Find where the given text appears and provide that cell's center as (x, y) coordinate. 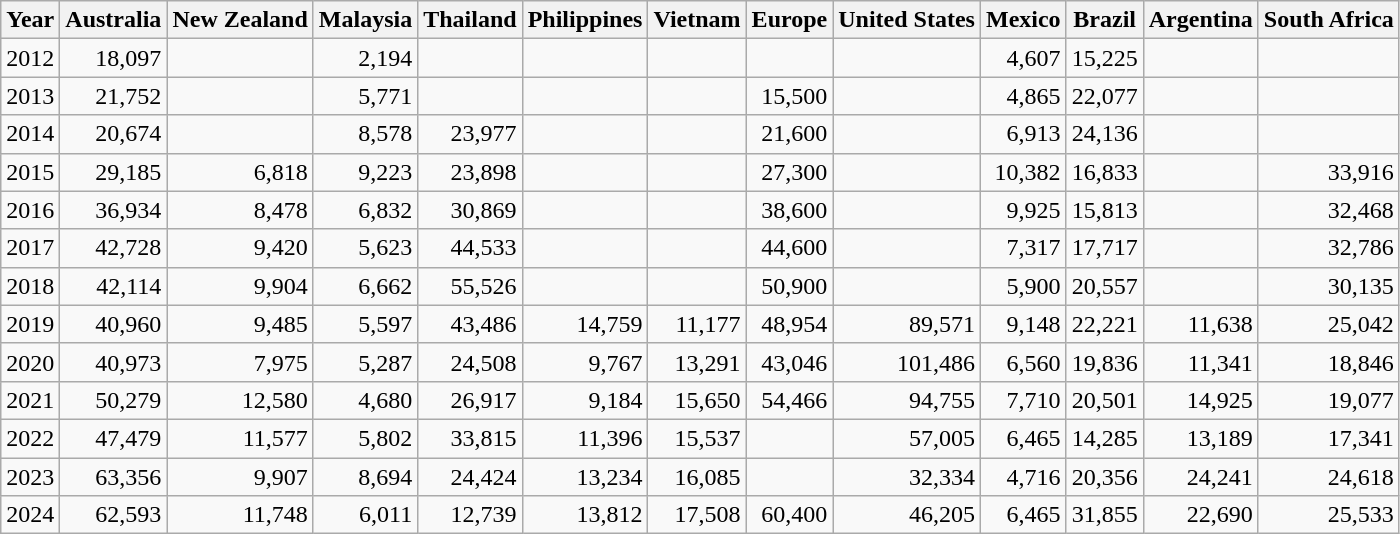
15,225 (1104, 58)
15,650 (697, 400)
13,234 (585, 477)
30,135 (1328, 286)
11,341 (1200, 362)
57,005 (907, 438)
27,300 (790, 172)
44,600 (790, 248)
40,973 (114, 362)
43,046 (790, 362)
7,317 (1023, 248)
24,424 (470, 477)
21,600 (790, 134)
New Zealand (240, 20)
33,815 (470, 438)
11,177 (697, 324)
22,221 (1104, 324)
2024 (30, 515)
Vietnam (697, 20)
62,593 (114, 515)
50,279 (114, 400)
6,662 (365, 286)
4,716 (1023, 477)
47,479 (114, 438)
15,500 (790, 96)
25,042 (1328, 324)
9,485 (240, 324)
22,077 (1104, 96)
18,846 (1328, 362)
2021 (30, 400)
5,771 (365, 96)
42,728 (114, 248)
10,382 (1023, 172)
26,917 (470, 400)
9,925 (1023, 210)
Brazil (1104, 20)
21,752 (114, 96)
17,341 (1328, 438)
9,223 (365, 172)
7,975 (240, 362)
13,291 (697, 362)
9,420 (240, 248)
2023 (30, 477)
13,812 (585, 515)
6,913 (1023, 134)
9,148 (1023, 324)
2,194 (365, 58)
Thailand (470, 20)
9,907 (240, 477)
20,674 (114, 134)
5,900 (1023, 286)
8,578 (365, 134)
11,748 (240, 515)
9,184 (585, 400)
Europe (790, 20)
2022 (30, 438)
32,334 (907, 477)
2014 (30, 134)
2017 (30, 248)
Argentina (1200, 20)
60,400 (790, 515)
14,285 (1104, 438)
44,533 (470, 248)
Year (30, 20)
24,508 (470, 362)
24,618 (1328, 477)
30,869 (470, 210)
9,767 (585, 362)
36,934 (114, 210)
24,136 (1104, 134)
2020 (30, 362)
5,597 (365, 324)
8,694 (365, 477)
31,855 (1104, 515)
14,759 (585, 324)
23,898 (470, 172)
2012 (30, 58)
4,607 (1023, 58)
33,916 (1328, 172)
14,925 (1200, 400)
20,557 (1104, 286)
Malaysia (365, 20)
2016 (30, 210)
29,185 (114, 172)
38,600 (790, 210)
Mexico (1023, 20)
6,560 (1023, 362)
94,755 (907, 400)
20,501 (1104, 400)
55,526 (470, 286)
United States (907, 20)
22,690 (1200, 515)
13,189 (1200, 438)
15,813 (1104, 210)
63,356 (114, 477)
5,802 (365, 438)
20,356 (1104, 477)
6,011 (365, 515)
42,114 (114, 286)
19,077 (1328, 400)
46,205 (907, 515)
89,571 (907, 324)
15,537 (697, 438)
50,900 (790, 286)
18,097 (114, 58)
54,466 (790, 400)
25,533 (1328, 515)
16,085 (697, 477)
5,623 (365, 248)
Philippines (585, 20)
19,836 (1104, 362)
12,739 (470, 515)
12,580 (240, 400)
17,717 (1104, 248)
23,977 (470, 134)
2018 (30, 286)
4,680 (365, 400)
9,904 (240, 286)
11,577 (240, 438)
6,832 (365, 210)
2019 (30, 324)
2015 (30, 172)
16,833 (1104, 172)
43,486 (470, 324)
11,638 (1200, 324)
7,710 (1023, 400)
South Africa (1328, 20)
48,954 (790, 324)
5,287 (365, 362)
40,960 (114, 324)
17,508 (697, 515)
8,478 (240, 210)
2013 (30, 96)
32,468 (1328, 210)
4,865 (1023, 96)
Australia (114, 20)
32,786 (1328, 248)
24,241 (1200, 477)
101,486 (907, 362)
11,396 (585, 438)
6,818 (240, 172)
